Locate the cell with the specified text and output its [x, y] center coordinate. 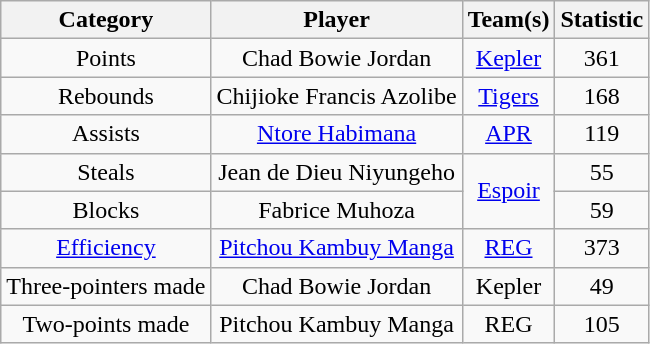
Chijioke Francis Azolibe [336, 96]
Ntore Habimana [336, 134]
59 [602, 210]
361 [602, 58]
Jean de Dieu Niyungeho [336, 172]
49 [602, 286]
Statistic [602, 20]
Three-pointers made [106, 286]
105 [602, 324]
Tigers [508, 96]
Assists [106, 134]
55 [602, 172]
Espoir [508, 191]
Player [336, 20]
Steals [106, 172]
Fabrice Muhoza [336, 210]
168 [602, 96]
373 [602, 248]
Blocks [106, 210]
Efficiency [106, 248]
119 [602, 134]
Team(s) [508, 20]
Two-points made [106, 324]
Rebounds [106, 96]
Points [106, 58]
APR [508, 134]
Category [106, 20]
